Locate the cell with the specified text and output its (x, y) center coordinate. 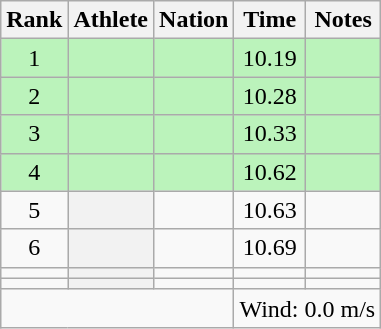
Wind: 0.0 m/s (308, 308)
10.69 (270, 248)
Nation (194, 20)
10.62 (270, 172)
2 (34, 96)
5 (34, 210)
Athlete (111, 20)
10.19 (270, 58)
1 (34, 58)
Time (270, 20)
10.28 (270, 96)
Notes (344, 20)
10.63 (270, 210)
3 (34, 134)
Rank (34, 20)
10.33 (270, 134)
6 (34, 248)
4 (34, 172)
